Capture the cell that displays the provided text and extract its (X, Y) central coordinate. 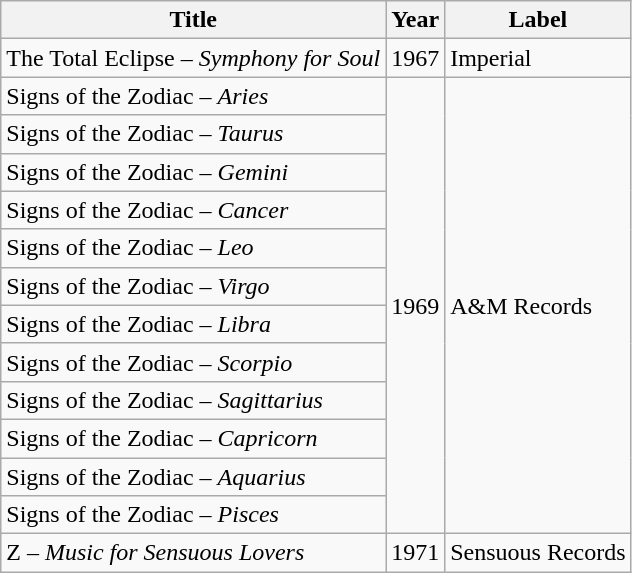
Signs of the Zodiac – Cancer (194, 210)
Signs of the Zodiac – Capricorn (194, 438)
Imperial (538, 58)
1969 (416, 306)
A&M Records (538, 306)
Sensuous Records (538, 553)
Z – Music for Sensuous Lovers (194, 553)
Year (416, 20)
Signs of the Zodiac – Pisces (194, 515)
1967 (416, 58)
The Total Eclipse – Symphony for Soul (194, 58)
Title (194, 20)
1971 (416, 553)
Signs of the Zodiac – Gemini (194, 172)
Signs of the Zodiac – Virgo (194, 286)
Signs of the Zodiac – Sagittarius (194, 400)
Signs of the Zodiac – Aries (194, 96)
Signs of the Zodiac – Taurus (194, 134)
Signs of the Zodiac – Libra (194, 324)
Signs of the Zodiac – Scorpio (194, 362)
Signs of the Zodiac – Aquarius (194, 477)
Signs of the Zodiac – Leo (194, 248)
Label (538, 20)
